Return the (X, Y) coordinate for the center point of the cell that contains the specified text.  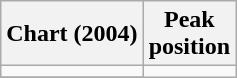
Chart (2004) (72, 34)
Peakposition (189, 34)
